Return the (X, Y) coordinate for the center point of the cell that contains the specified text.  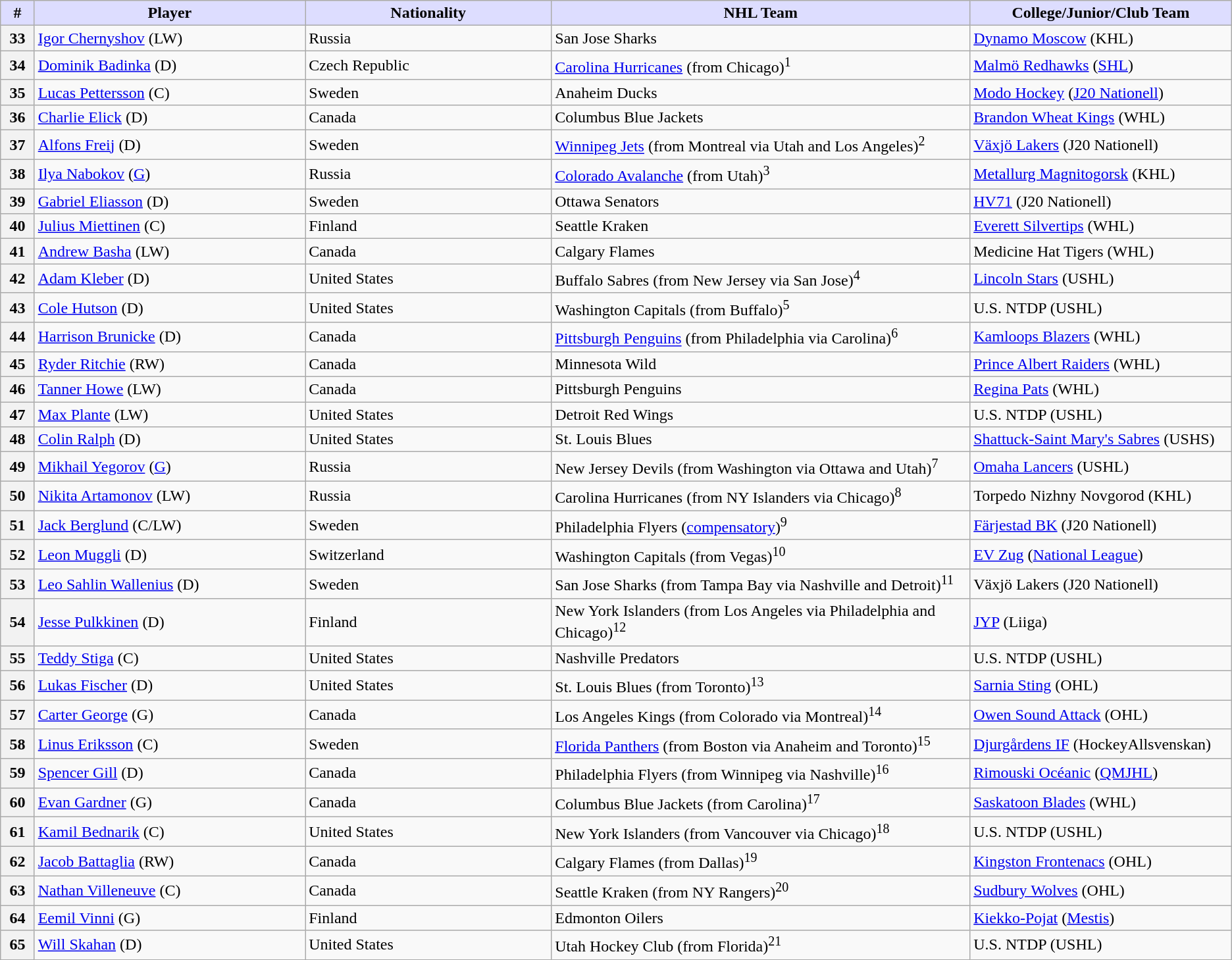
Nashville Predators (761, 658)
62 (17, 861)
Philadelphia Flyers (from Winnipeg via Nashville)16 (761, 774)
64 (17, 918)
Metallurg Magnitogorsk (KHL) (1101, 174)
Colin Ralph (D) (170, 440)
41 (17, 251)
Everett Silvertips (WHL) (1101, 226)
Washington Capitals (from Vegas)10 (761, 554)
35 (17, 92)
Leo Sahlin Wallenius (D) (170, 584)
43 (17, 308)
Torpedo Nizhny Novgorod (KHL) (1101, 496)
57 (17, 715)
Leon Muggli (D) (170, 554)
Andrew Basha (LW) (170, 251)
37 (17, 145)
HV71 (J20 Nationell) (1101, 201)
48 (17, 440)
EV Zug (National League) (1101, 554)
61 (17, 832)
Harrison Brunicke (D) (170, 337)
Kingston Frontenacs (OHL) (1101, 861)
Medicine Hat Tigers (WHL) (1101, 251)
Mikhail Yegorov (G) (170, 467)
Nationality (428, 13)
Jacob Battaglia (RW) (170, 861)
53 (17, 584)
NHL Team (761, 13)
55 (17, 658)
39 (17, 201)
Brandon Wheat Kings (WHL) (1101, 117)
Saskatoon Blades (WHL) (1101, 803)
Columbus Blue Jackets (from Carolina)17 (761, 803)
# (17, 13)
St. Louis Blues (761, 440)
JYP (Liiga) (1101, 622)
Jack Berglund (C/LW) (170, 525)
Jesse Pulkkinen (D) (170, 622)
54 (17, 622)
Nathan Villeneuve (C) (170, 891)
Alfons Freij (D) (170, 145)
Calgary Flames (761, 251)
Dominik Badinka (D) (170, 66)
58 (17, 744)
Ottawa Senators (761, 201)
Washington Capitals (from Buffalo)5 (761, 308)
Florida Panthers (from Boston via Anaheim and Toronto)15 (761, 744)
52 (17, 554)
Ilya Nabokov (G) (170, 174)
Player (170, 13)
46 (17, 390)
Cole Hutson (D) (170, 308)
New York Islanders (from Los Angeles via Philadelphia and Chicago)12 (761, 622)
Los Angeles Kings (from Colorado via Montreal)14 (761, 715)
Djurgårdens IF (HockeyAllsvenskan) (1101, 744)
47 (17, 415)
Omaha Lancers (USHL) (1101, 467)
Teddy Stiga (C) (170, 658)
Modo Hockey (J20 Nationell) (1101, 92)
Columbus Blue Jackets (761, 117)
Dynamo Moscow (KHL) (1101, 38)
Malmö Redhawks (SHL) (1101, 66)
Kamloops Blazers (WHL) (1101, 337)
Anaheim Ducks (761, 92)
Edmonton Oilers (761, 918)
36 (17, 117)
Nikita Artamonov (LW) (170, 496)
Gabriel Eliasson (D) (170, 201)
Switzerland (428, 554)
42 (17, 279)
Charlie Elick (D) (170, 117)
49 (17, 467)
New York Islanders (from Vancouver via Chicago)18 (761, 832)
San Jose Sharks (761, 38)
Pittsburgh Penguins (761, 390)
Lukas Fischer (D) (170, 686)
Sudbury Wolves (OHL) (1101, 891)
Calgary Flames (from Dallas)19 (761, 861)
Lincoln Stars (USHL) (1101, 279)
Evan Gardner (G) (170, 803)
San Jose Sharks (from Tampa Bay via Nashville and Detroit)11 (761, 584)
Colorado Avalanche (from Utah)3 (761, 174)
Utah Hockey Club (from Florida)21 (761, 945)
Färjestad BK (J20 Nationell) (1101, 525)
Kiekko-Pojat (Mestis) (1101, 918)
Carter George (G) (170, 715)
Rimouski Océanic (QMJHL) (1101, 774)
63 (17, 891)
Ryder Ritchie (RW) (170, 365)
Max Plante (LW) (170, 415)
34 (17, 66)
Julius Miettinen (C) (170, 226)
Pittsburgh Penguins (from Philadelphia via Carolina)6 (761, 337)
Minnesota Wild (761, 365)
Winnipeg Jets (from Montreal via Utah and Los Angeles)2 (761, 145)
Carolina Hurricanes (from Chicago)1 (761, 66)
Adam Kleber (D) (170, 279)
Will Skahan (D) (170, 945)
Sarnia Sting (OHL) (1101, 686)
Igor Chernyshov (LW) (170, 38)
44 (17, 337)
College/Junior/Club Team (1101, 13)
40 (17, 226)
Buffalo Sabres (from New Jersey via San Jose)4 (761, 279)
Carolina Hurricanes (from NY Islanders via Chicago)8 (761, 496)
Tanner Howe (LW) (170, 390)
50 (17, 496)
Eemil Vinni (G) (170, 918)
Owen Sound Attack (OHL) (1101, 715)
Seattle Kraken (from NY Rangers)20 (761, 891)
51 (17, 525)
Prince Albert Raiders (WHL) (1101, 365)
65 (17, 945)
56 (17, 686)
Kamil Bednarik (C) (170, 832)
33 (17, 38)
Spencer Gill (D) (170, 774)
59 (17, 774)
Lucas Pettersson (C) (170, 92)
St. Louis Blues (from Toronto)13 (761, 686)
New Jersey Devils (from Washington via Ottawa and Utah)7 (761, 467)
Czech Republic (428, 66)
Shattuck-Saint Mary's Sabres (USHS) (1101, 440)
Philadelphia Flyers (compensatory)9 (761, 525)
Linus Eriksson (C) (170, 744)
Seattle Kraken (761, 226)
38 (17, 174)
Regina Pats (WHL) (1101, 390)
60 (17, 803)
45 (17, 365)
Detroit Red Wings (761, 415)
